From the cell containing the given text, extract its center point as (X, Y) coordinate. 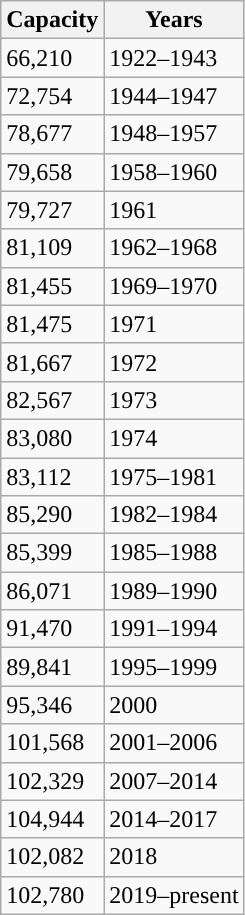
1969–1970 (174, 286)
1958–1960 (174, 172)
83,112 (52, 477)
79,658 (52, 172)
102,780 (52, 895)
102,329 (52, 781)
104,944 (52, 819)
2014–2017 (174, 819)
1971 (174, 324)
79,727 (52, 210)
102,082 (52, 857)
1982–1984 (174, 515)
1944–1947 (174, 96)
1961 (174, 210)
95,346 (52, 705)
81,475 (52, 324)
1989–1990 (174, 591)
2019–present (174, 895)
66,210 (52, 58)
81,455 (52, 286)
Years (174, 20)
1991–1994 (174, 629)
81,109 (52, 248)
85,290 (52, 515)
91,470 (52, 629)
Capacity (52, 20)
81,667 (52, 362)
1995–1999 (174, 667)
82,567 (52, 400)
1962–1968 (174, 248)
1973 (174, 400)
89,841 (52, 667)
2000 (174, 705)
83,080 (52, 438)
72,754 (52, 96)
1972 (174, 362)
78,677 (52, 134)
1985–1988 (174, 553)
1948–1957 (174, 134)
1975–1981 (174, 477)
1974 (174, 438)
2018 (174, 857)
86,071 (52, 591)
1922–1943 (174, 58)
85,399 (52, 553)
101,568 (52, 743)
2007–2014 (174, 781)
2001–2006 (174, 743)
